Detect which cell encompasses the target text, then output its [X, Y] center coordinate. 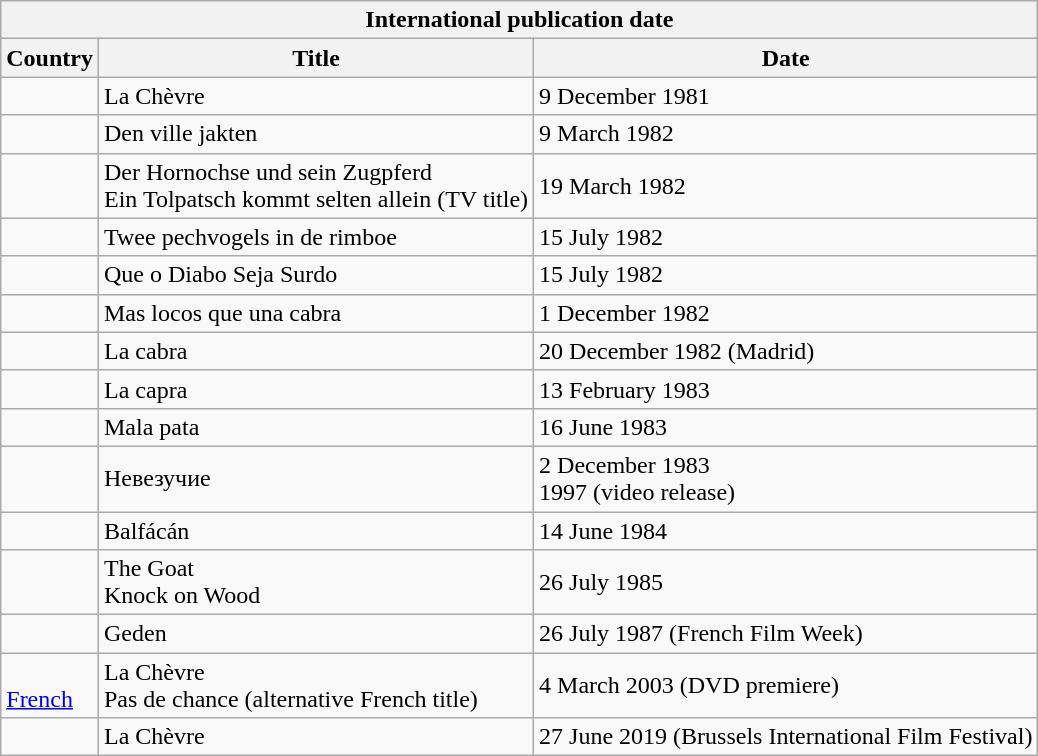
14 June 1984 [786, 531]
Невезучие [316, 478]
2 December 19831997 (video release) [786, 478]
26 July 1985 [786, 582]
16 June 1983 [786, 427]
French [50, 686]
La cabra [316, 351]
Den ville jakten [316, 134]
Mala pata [316, 427]
Geden [316, 634]
Twee pechvogels in de rimboe [316, 237]
Que o Diabo Seja Surdo [316, 275]
26 July 1987 (French Film Week) [786, 634]
International publication date [520, 20]
Mas locos que una cabra [316, 313]
Date [786, 58]
13 February 1983 [786, 389]
Balfácán [316, 531]
Title [316, 58]
9 March 1982 [786, 134]
9 December 1981 [786, 96]
Country [50, 58]
1 December 1982 [786, 313]
27 June 2019 (Brussels International Film Festival) [786, 737]
4 March 2003 (DVD premiere) [786, 686]
The GoatKnock on Wood [316, 582]
20 December 1982 (Madrid) [786, 351]
La capra [316, 389]
La ChèvrePas de chance (alternative French title) [316, 686]
Der Hornochse und sein ZugpferdEin Tolpatsch kommt selten allein (TV title) [316, 186]
19 March 1982 [786, 186]
